Locate the cell with the specified text and output its [x, y] center coordinate. 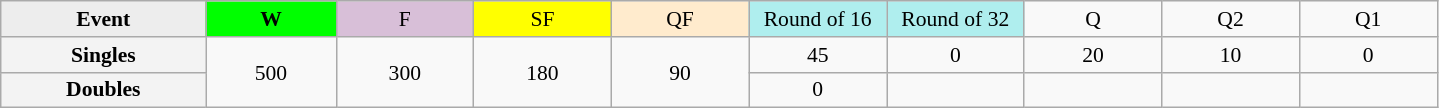
45 [818, 55]
Q1 [1368, 19]
90 [680, 72]
20 [1093, 55]
Q2 [1231, 19]
Event [104, 19]
QF [680, 19]
500 [271, 72]
Round of 32 [955, 19]
SF [543, 19]
Doubles [104, 90]
Round of 16 [818, 19]
180 [543, 72]
10 [1231, 55]
Q [1093, 19]
300 [405, 72]
Singles [104, 55]
F [405, 19]
W [271, 19]
